Extract the [x, y] coordinate from the center of the cell holding the provided text.  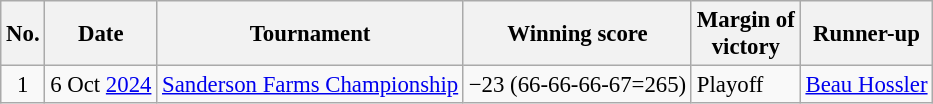
Margin ofvictory [746, 34]
−23 (66-66-66-67=265) [577, 85]
No. [23, 34]
Runner-up [866, 34]
6 Oct 2024 [101, 85]
Winning score [577, 34]
Tournament [310, 34]
Playoff [746, 85]
Sanderson Farms Championship [310, 85]
Date [101, 34]
Beau Hossler [866, 85]
1 [23, 85]
